Output the [x, y] coordinate of the center of the cell containing the given text.  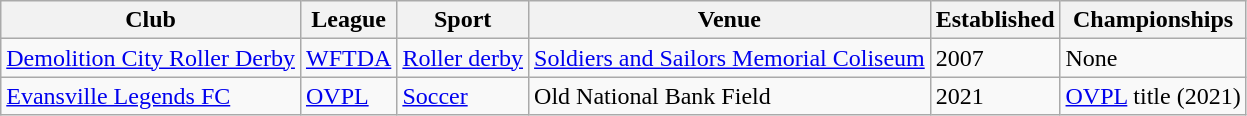
League [348, 20]
Venue [730, 20]
Sport [463, 20]
Championships [1153, 20]
Soccer [463, 96]
OVPL title (2021) [1153, 96]
Demolition City Roller Derby [151, 58]
Old National Bank Field [730, 96]
None [1153, 58]
2021 [995, 96]
WFTDA [348, 58]
Roller derby [463, 58]
2007 [995, 58]
OVPL [348, 96]
Evansville Legends FC [151, 96]
Club [151, 20]
Soldiers and Sailors Memorial Coliseum [730, 58]
Established [995, 20]
